Extract the [X, Y] coordinate from the center of the cell holding the provided text.  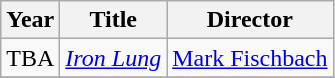
Iron Lung [114, 58]
Year [30, 20]
Director [250, 20]
Title [114, 20]
Mark Fischbach [250, 58]
TBA [30, 58]
